Extract the (x, y) coordinate from the center of the cell holding the provided text.  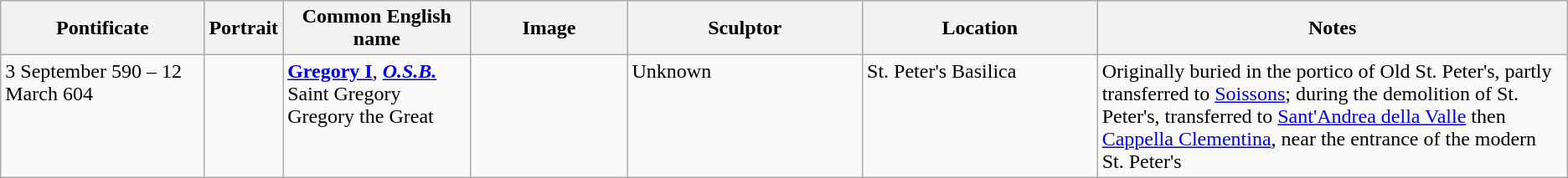
Unknown (745, 116)
St. Peter's Basilica (980, 116)
Sculptor (745, 28)
3 September 590 – 12 March 604 (102, 116)
Image (549, 28)
Gregory I, O.S.B. Saint GregoryGregory the Great (377, 116)
Portrait (244, 28)
Common English name (377, 28)
Notes (1332, 28)
Pontificate (102, 28)
Location (980, 28)
